Search for the cell housing the specified text and yield its [X, Y] center coordinate. 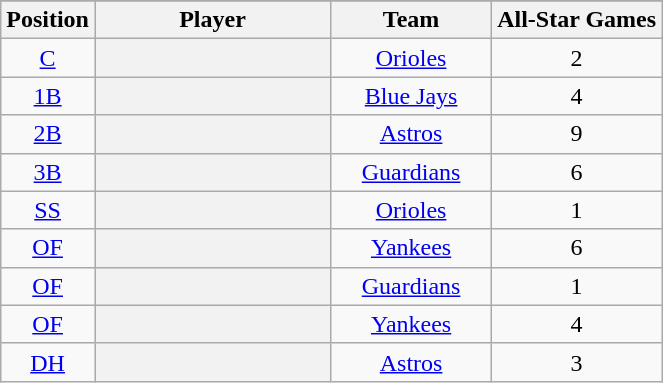
DH [48, 362]
All-Star Games [577, 20]
Team [412, 20]
Position [48, 20]
3B [48, 172]
Player [212, 20]
3 [577, 362]
1B [48, 96]
2B [48, 134]
C [48, 58]
Blue Jays [412, 96]
SS [48, 210]
9 [577, 134]
2 [577, 58]
